Search for the cell housing the specified text and yield its (x, y) center coordinate. 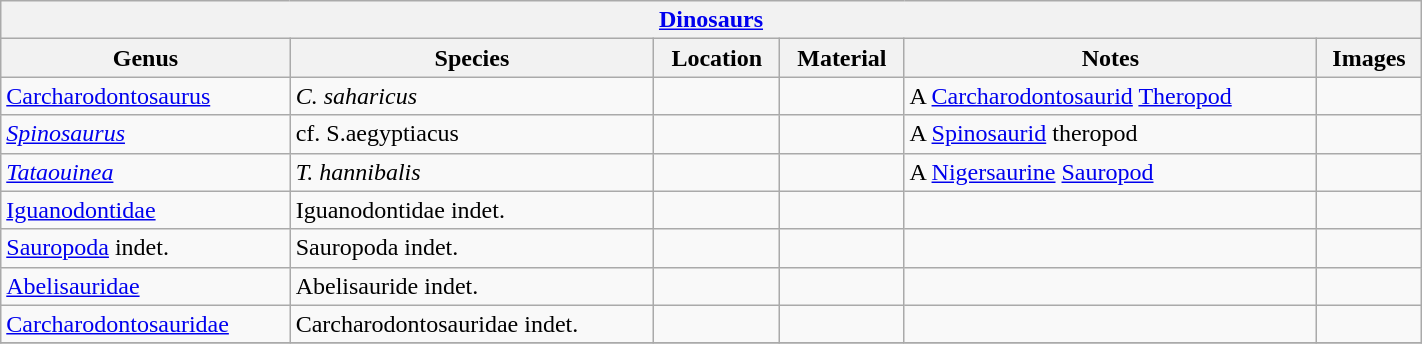
Location (717, 58)
A Nigersaurine Sauropod (1110, 172)
Abelisauride indet. (472, 286)
A Carcharodontosaurid Theropod (1110, 96)
Material (842, 58)
A Spinosaurid theropod (1110, 134)
Notes (1110, 58)
Carcharodontosauridae (146, 324)
Iguanodontidae (146, 210)
Dinosaurs (711, 20)
Carcharodontosauridae indet. (472, 324)
Iguanodontidae indet. (472, 210)
C. saharicus (472, 96)
Carcharodontosaurus (146, 96)
Abelisauridae (146, 286)
T. hannibalis (472, 172)
Tataouinea (146, 172)
Spinosaurus (146, 134)
Species (472, 58)
Genus (146, 58)
cf. S.aegyptiacus (472, 134)
Images (1370, 58)
